Find where the given text appears and provide that cell's center as (x, y) coordinate. 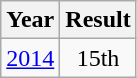
Year (30, 20)
Result (98, 20)
2014 (30, 58)
15th (98, 58)
